Detect which cell encompasses the target text, then output its (x, y) center coordinate. 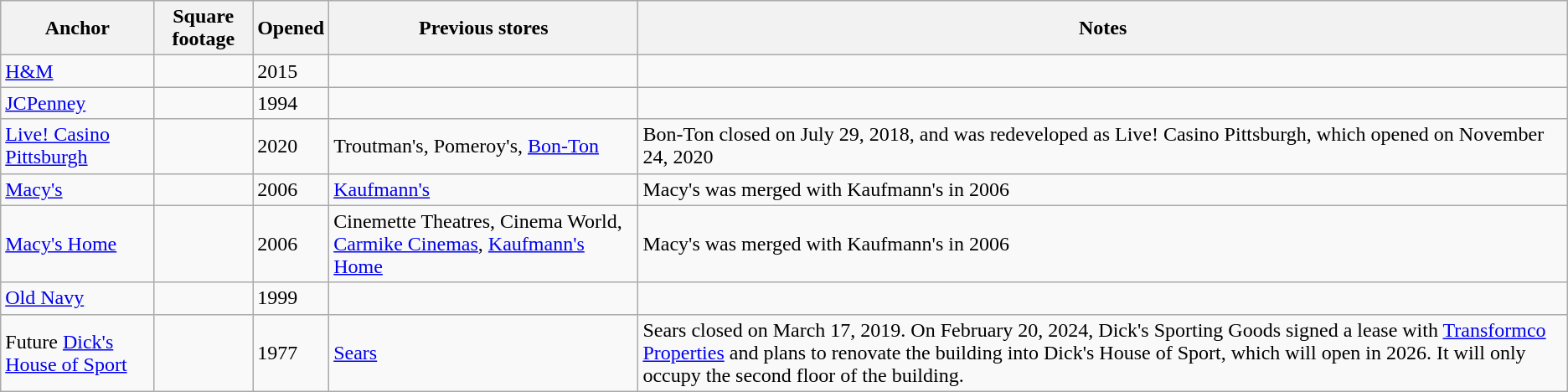
Future Dick's House of Sport (77, 353)
2020 (291, 146)
Kaufmann's (484, 189)
Old Navy (77, 298)
Anchor (77, 28)
1999 (291, 298)
JCPenney (77, 103)
Previous stores (484, 28)
Cinemette Theatres, Cinema World, Carmike Cinemas, Kaufmann's Home (484, 244)
Macy's (77, 189)
1994 (291, 103)
Notes (1102, 28)
1977 (291, 353)
2015 (291, 71)
Opened (291, 28)
H&M (77, 71)
Live! Casino Pittsburgh (77, 146)
Sears (484, 353)
Square footage (204, 28)
Bon-Ton closed on July 29, 2018, and was redeveloped as Live! Casino Pittsburgh, which opened on November 24, 2020 (1102, 146)
Troutman's, Pomeroy's, Bon-Ton (484, 146)
Macy's Home (77, 244)
